Identify which cell holds the provided text, then report its [X, Y] central coordinate. 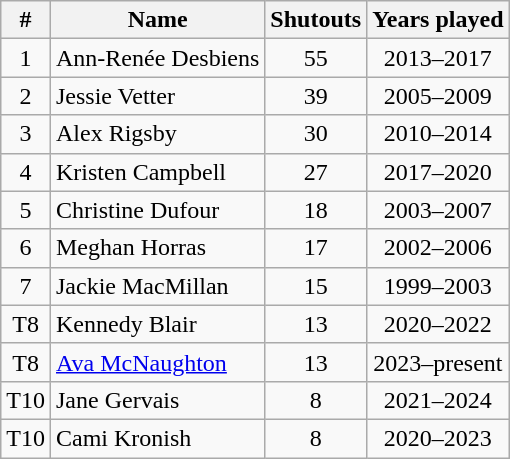
2002–2006 [438, 248]
27 [316, 172]
30 [316, 134]
2021–2024 [438, 400]
2020–2023 [438, 438]
5 [26, 210]
Jane Gervais [157, 400]
Kristen Campbell [157, 172]
Years played [438, 20]
4 [26, 172]
2017–2020 [438, 172]
Alex Rigsby [157, 134]
Cami Kronish [157, 438]
2005–2009 [438, 96]
Jackie MacMillan [157, 286]
3 [26, 134]
Christine Dufour [157, 210]
Ava McNaughton [157, 362]
39 [316, 96]
2003–2007 [438, 210]
2020–2022 [438, 324]
55 [316, 58]
Jessie Vetter [157, 96]
18 [316, 210]
Shutouts [316, 20]
17 [316, 248]
# [26, 20]
1 [26, 58]
2 [26, 96]
2010–2014 [438, 134]
Ann-Renée Desbiens [157, 58]
2023–present [438, 362]
Kennedy Blair [157, 324]
7 [26, 286]
Meghan Horras [157, 248]
2013–2017 [438, 58]
Name [157, 20]
6 [26, 248]
1999–2003 [438, 286]
15 [316, 286]
